Determine the [X, Y] coordinate at the center of the cell enclosing the given text.  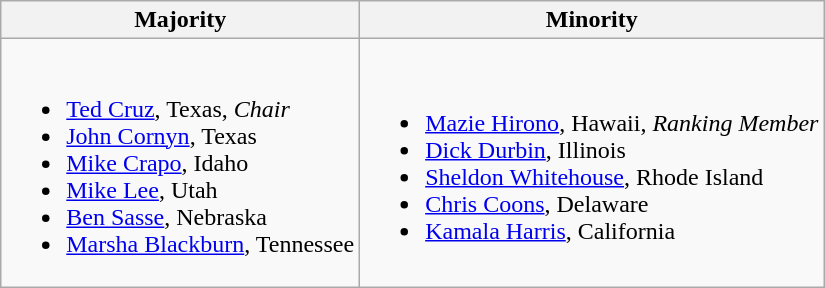
Majority [180, 20]
Ted Cruz, Texas, ChairJohn Cornyn, TexasMike Crapo, IdahoMike Lee, UtahBen Sasse, NebraskaMarsha Blackburn, Tennessee [180, 163]
Mazie Hirono, Hawaii, Ranking MemberDick Durbin, IllinoisSheldon Whitehouse, Rhode IslandChris Coons, DelawareKamala Harris, California [592, 163]
Minority [592, 20]
